Output the [X, Y] coordinate of the center of the cell containing the given text.  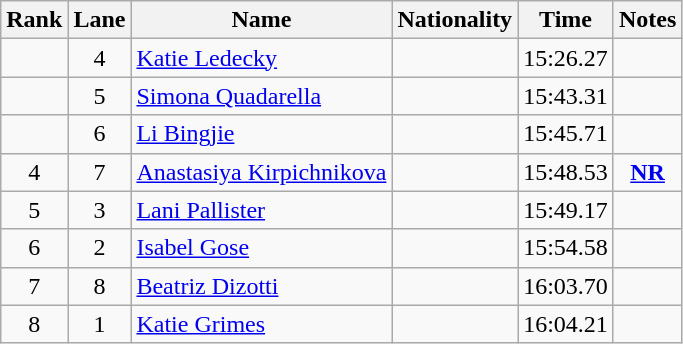
15:54.58 [566, 248]
NR [647, 172]
Time [566, 20]
Lani Pallister [262, 210]
Li Bingjie [262, 134]
1 [100, 324]
Name [262, 20]
Nationality [455, 20]
Katie Ledecky [262, 58]
Anastasiya Kirpichnikova [262, 172]
15:43.31 [566, 96]
16:04.21 [566, 324]
3 [100, 210]
Beatriz Dizotti [262, 286]
15:26.27 [566, 58]
Notes [647, 20]
16:03.70 [566, 286]
Lane [100, 20]
15:49.17 [566, 210]
15:48.53 [566, 172]
Katie Grimes [262, 324]
Rank [34, 20]
15:45.71 [566, 134]
2 [100, 248]
Isabel Gose [262, 248]
Simona Quadarella [262, 96]
